Identify which cell holds the provided text, then report its (X, Y) central coordinate. 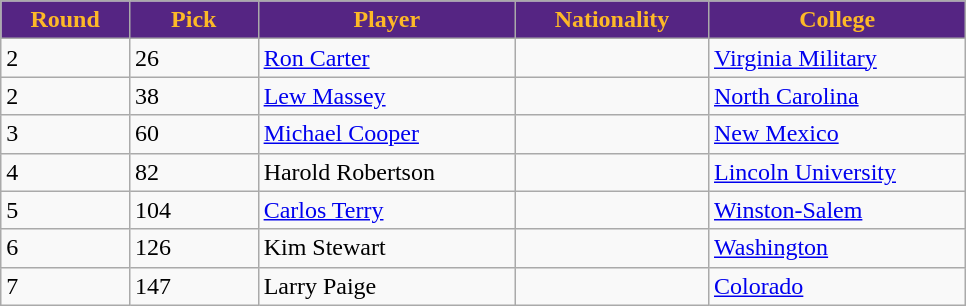
Virginia Military (836, 58)
60 (194, 134)
Player (386, 20)
6 (66, 248)
147 (194, 286)
Colorado (836, 286)
Lew Massey (386, 96)
5 (66, 210)
Winston-Salem (836, 210)
104 (194, 210)
Kim Stewart (386, 248)
New Mexico (836, 134)
Lincoln University (836, 172)
Nationality (612, 20)
College (836, 20)
Round (66, 20)
26 (194, 58)
126 (194, 248)
Harold Robertson (386, 172)
Carlos Terry (386, 210)
Pick (194, 20)
Ron Carter (386, 58)
Larry Paige (386, 286)
North Carolina (836, 96)
38 (194, 96)
4 (66, 172)
7 (66, 286)
82 (194, 172)
3 (66, 134)
Washington (836, 248)
Michael Cooper (386, 134)
